Capture the cell that displays the provided text and extract its [x, y] central coordinate. 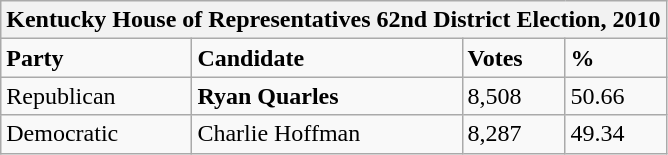
8,287 [514, 134]
Kentucky House of Representatives 62nd District Election, 2010 [334, 20]
% [616, 58]
Charlie Hoffman [327, 134]
Ryan Quarles [327, 96]
50.66 [616, 96]
Votes [514, 58]
Democratic [96, 134]
8,508 [514, 96]
Party [96, 58]
Candidate [327, 58]
49.34 [616, 134]
Republican [96, 96]
